Return the [X, Y] coordinate for the center point of the cell that contains the specified text.  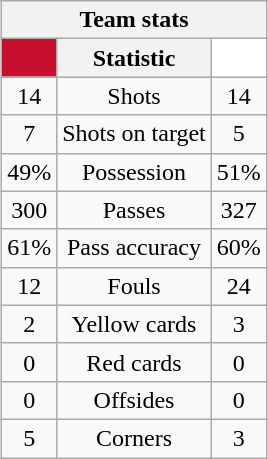
2 [30, 324]
Team stats [134, 20]
327 [238, 210]
Shots [134, 96]
Corners [134, 438]
Red cards [134, 362]
Passes [134, 210]
Pass accuracy [134, 248]
Shots on target [134, 134]
Yellow cards [134, 324]
12 [30, 286]
Offsides [134, 400]
Possession [134, 172]
49% [30, 172]
51% [238, 172]
24 [238, 286]
Statistic [134, 58]
Fouls [134, 286]
60% [238, 248]
61% [30, 248]
300 [30, 210]
7 [30, 134]
